For the text-containing cell, return its midpoint in (X, Y) coordinate format. 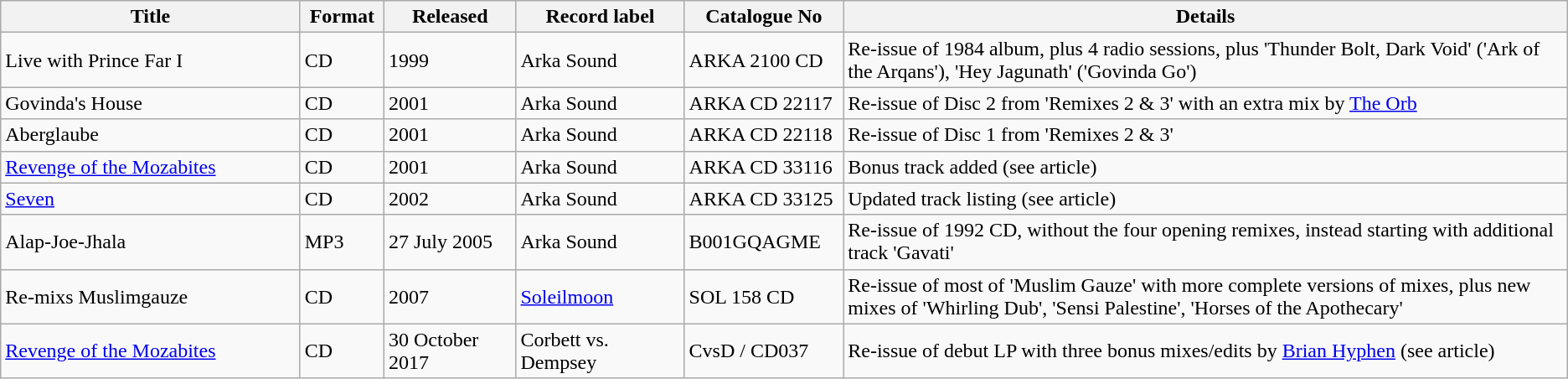
Details (1206, 17)
Corbett vs. Dempsey (600, 350)
Re-issue of debut LP with three bonus mixes/edits by Brian Hyphen (see article) (1206, 350)
Live with Prince Far I (151, 60)
30 October 2017 (450, 350)
Re-mixs Muslimgauze (151, 297)
27 July 2005 (450, 241)
CvsD / CD037 (764, 350)
Alap-Joe-Jhala (151, 241)
Govinda's House (151, 103)
Catalogue No (764, 17)
Aberglaube (151, 135)
2007 (450, 297)
Seven (151, 199)
Bonus track added (see article) (1206, 167)
Re-issue of Disc 1 from 'Remixes 2 & 3' (1206, 135)
ARKA CD 22117 (764, 103)
2002 (450, 199)
SOL 158 CD (764, 297)
Record label (600, 17)
Re-issue of 1984 album, plus 4 radio sessions, plus 'Thunder Bolt, Dark Void' ('Ark of the Arqans'), 'Hey Jagunath' ('Govinda Go') (1206, 60)
ARKA CD 33116 (764, 167)
Re-issue of 1992 CD, without the four opening remixes, instead starting with additional track 'Gavati' (1206, 241)
Title (151, 17)
ARKA CD 33125 (764, 199)
ARKA CD 22118 (764, 135)
Re-issue of Disc 2 from 'Remixes 2 & 3' with an extra mix by The Orb (1206, 103)
Released (450, 17)
ARKA 2100 CD (764, 60)
1999 (450, 60)
Updated track listing (see article) (1206, 199)
Format (342, 17)
MP3 (342, 241)
B001GQAGME (764, 241)
Soleilmoon (600, 297)
